Determine the (X, Y) coordinate at the center of the cell enclosing the given text.  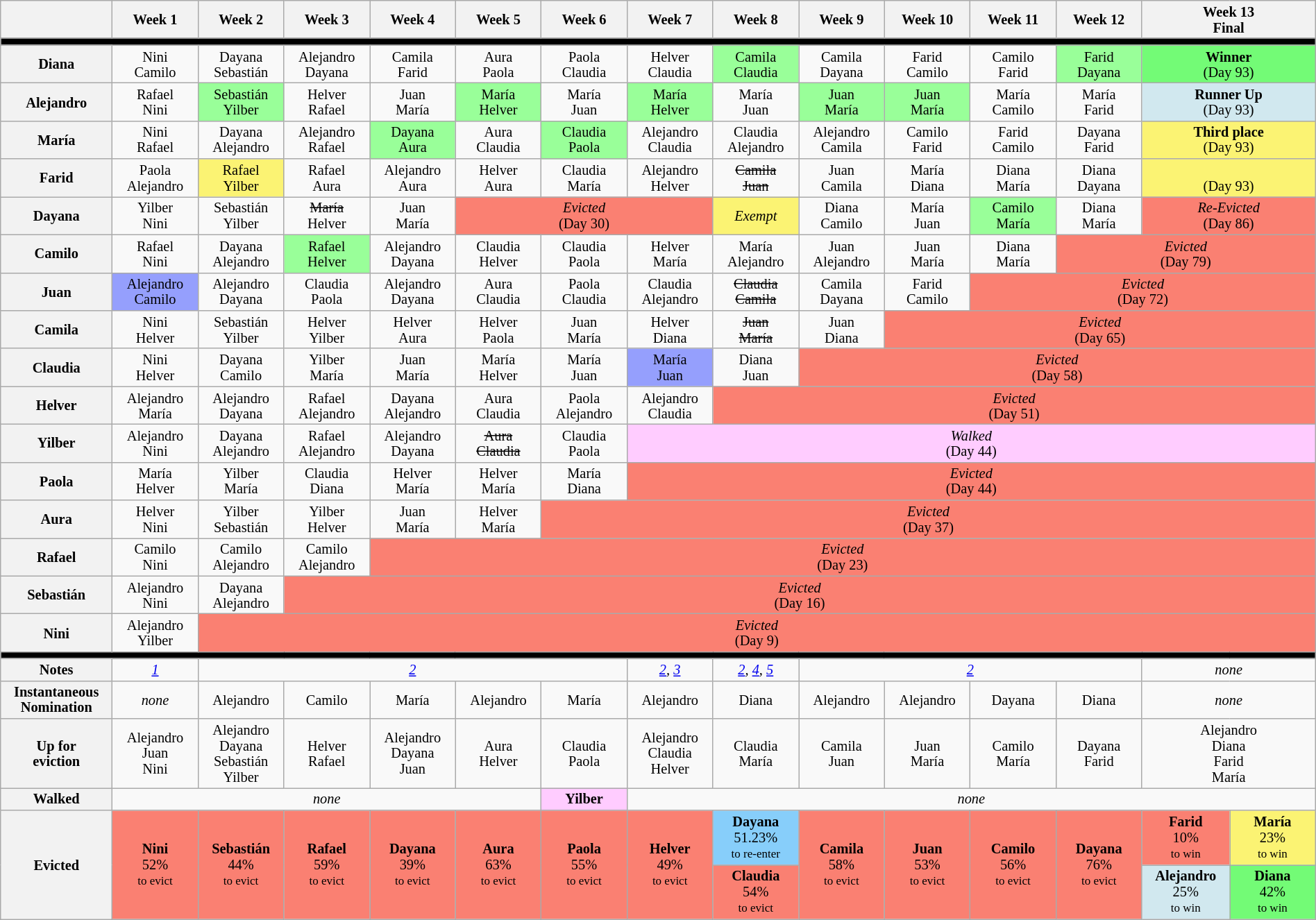
Walked(Day 44) (971, 443)
ClaudiaCamila (756, 291)
AuraPaola (498, 64)
FaridDayana (1099, 64)
Notes (57, 670)
HelverPaola (498, 329)
RafaelYilber (241, 178)
HelverDiana (670, 329)
Week 3 (327, 19)
YilberSebastián (241, 519)
YilberNini (155, 215)
AlejandroRafael (327, 140)
Up foreviction (57, 753)
JuanAlejandro (842, 254)
Camila (57, 329)
DianaDayana (1099, 178)
Evicted(Day 16) (800, 595)
Exempt (756, 215)
Sebastián44%to evict (241, 864)
AlejandroDayanaJuan (413, 753)
Week 9 (842, 19)
AlejandroClaudiaHelver (670, 753)
Week 13Final (1229, 19)
Week 10 (927, 19)
InstantaneousNomination (57, 699)
Walked (57, 799)
1 (155, 670)
Claudia (57, 368)
Winner(Day 93) (1229, 64)
Evicted (Day 23) (843, 556)
MaríaCamilo (1013, 101)
NiniCamilo (155, 64)
Dayana51.23%to re-enter (756, 837)
Evicted(Day 9) (757, 633)
Evicted (Day 58) (1058, 368)
Runner Up(Day 93) (1229, 101)
Camila58%to evict (842, 864)
AlejandroDianaFaridMaría (1229, 753)
AlejandroDayanaSebastiánYilber (241, 753)
Week 2 (241, 19)
RafaelAura (327, 178)
CamilaClaudia (756, 64)
Rafael59%to evict (327, 864)
HelverNini (155, 519)
Juan (57, 291)
AuraHelver (498, 753)
Dayana76%to evict (1099, 864)
AlejandroMaría (155, 405)
ClaudiaHelver (498, 254)
Paola (57, 482)
DianaJuan (756, 368)
CamiloNini (155, 556)
DayanaCamilo (241, 368)
Diana42%to win (1273, 892)
Re-Evicted (Day 86) (1229, 215)
Evicted (Day 30) (584, 215)
Evicted (Day 37) (929, 519)
Week 12 (1099, 19)
DianaCamilo (842, 215)
Week 11 (1013, 19)
Week 7 (670, 19)
NiniRafael (155, 140)
JuanDiana (842, 329)
AlejandroCamilo (155, 291)
MaríaAlejandro (756, 254)
Evicted (Day 51) (1014, 405)
CamilaFarid (413, 64)
Rafael (57, 556)
Aura (57, 519)
Alejandro25%to win (1186, 892)
Paola55%to evict (584, 864)
AlejandroHelver (670, 178)
Dayana39%to evict (413, 864)
2, 4, 5 (756, 670)
Week 1 (155, 19)
AlejandroAura (413, 178)
Farid10%to win (1186, 837)
Week 6 (584, 19)
AlejandroCamila (842, 140)
Nini (57, 633)
Nini52%to evict (155, 864)
YilberHelver (327, 519)
Evicted (Day 65) (1099, 329)
Claudia54%to evict (756, 892)
Week 8 (756, 19)
Third place(Day 93) (1229, 140)
ClaudiaDiana (327, 482)
Helver (57, 405)
HelverClaudia (670, 64)
Sebastián (57, 595)
(Day 93) (1229, 178)
Week 5 (498, 19)
Helver49%to evict (670, 864)
DayanaAura (413, 140)
AlejandroYilber (155, 633)
Farid (57, 178)
Evicted (Day 44) (971, 482)
María23%to win (1273, 837)
2, 3 (670, 670)
Week 4 (413, 19)
JuanCamila (842, 178)
RafaelHelver (327, 254)
Evicted (Day 79) (1186, 254)
Evicted (Day 72) (1142, 291)
MaríaFarid (1099, 101)
Juan53%to evict (927, 864)
Evicted (57, 864)
Camilo56%to evict (1013, 864)
Aura63%to evict (498, 864)
AlejandroJuanNini (155, 753)
DayanaSebastián (241, 64)
HelverYilber (327, 329)
